Find where the given text appears and provide that cell's center as [x, y] coordinate. 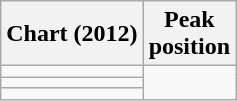
Peakposition [189, 34]
Chart (2012) [72, 34]
